Provide the (X, Y) coordinate of the cell's center where the given text is located.  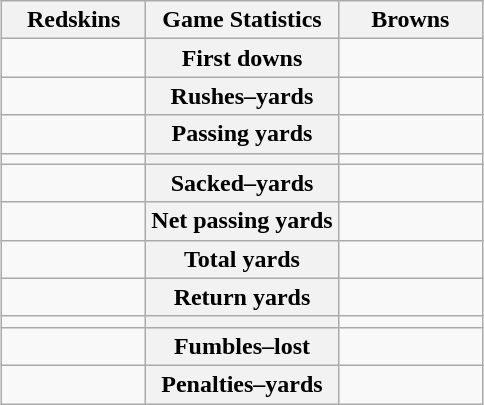
Return yards (242, 297)
Net passing yards (242, 221)
Penalties–yards (242, 384)
Total yards (242, 259)
Redskins (73, 20)
Sacked–yards (242, 183)
Fumbles–lost (242, 346)
First downs (242, 58)
Game Statistics (242, 20)
Rushes–yards (242, 96)
Passing yards (242, 134)
Browns (410, 20)
